Locate the cell with the specified text and output its [x, y] center coordinate. 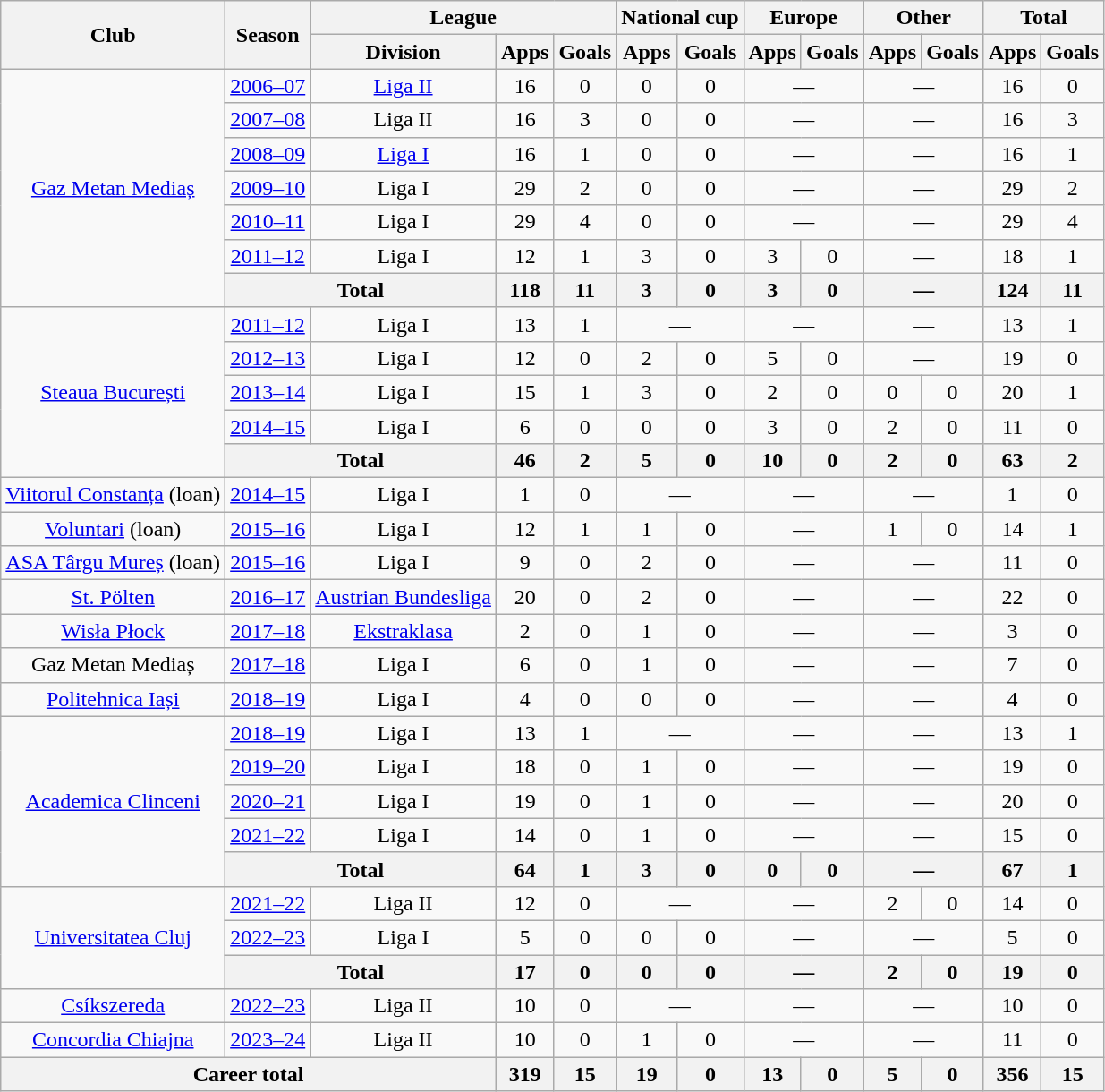
Universitatea Cluj [113, 937]
2006–07 [268, 86]
2007–08 [268, 120]
67 [1012, 869]
2010–11 [268, 222]
Viitorul Constanța (loan) [113, 495]
2019–20 [268, 767]
St. Pölten [113, 597]
17 [524, 971]
2016–17 [268, 597]
2020–21 [268, 801]
Wisła Płock [113, 631]
118 [524, 290]
Club [113, 35]
2023–24 [268, 1040]
2008–09 [268, 154]
Csíkszereda [113, 1006]
Concordia Chiajna [113, 1040]
Division [404, 52]
ASA Târgu Mureș (loan) [113, 563]
2012–13 [268, 358]
63 [1012, 461]
64 [524, 869]
319 [524, 1074]
Politehnica Iași [113, 699]
9 [524, 563]
Other [923, 18]
2013–14 [268, 392]
46 [524, 461]
Steaua București [113, 392]
2009–10 [268, 188]
Voluntari (loan) [113, 529]
124 [1012, 290]
7 [1012, 665]
National cup [680, 18]
Europe [803, 18]
Career total [249, 1074]
22 [1012, 597]
356 [1012, 1074]
Ekstraklasa [404, 631]
Austrian Bundesliga [404, 597]
Academica Clinceni [113, 801]
League [463, 18]
Season [268, 35]
